Search for the cell housing the specified text and yield its [x, y] center coordinate. 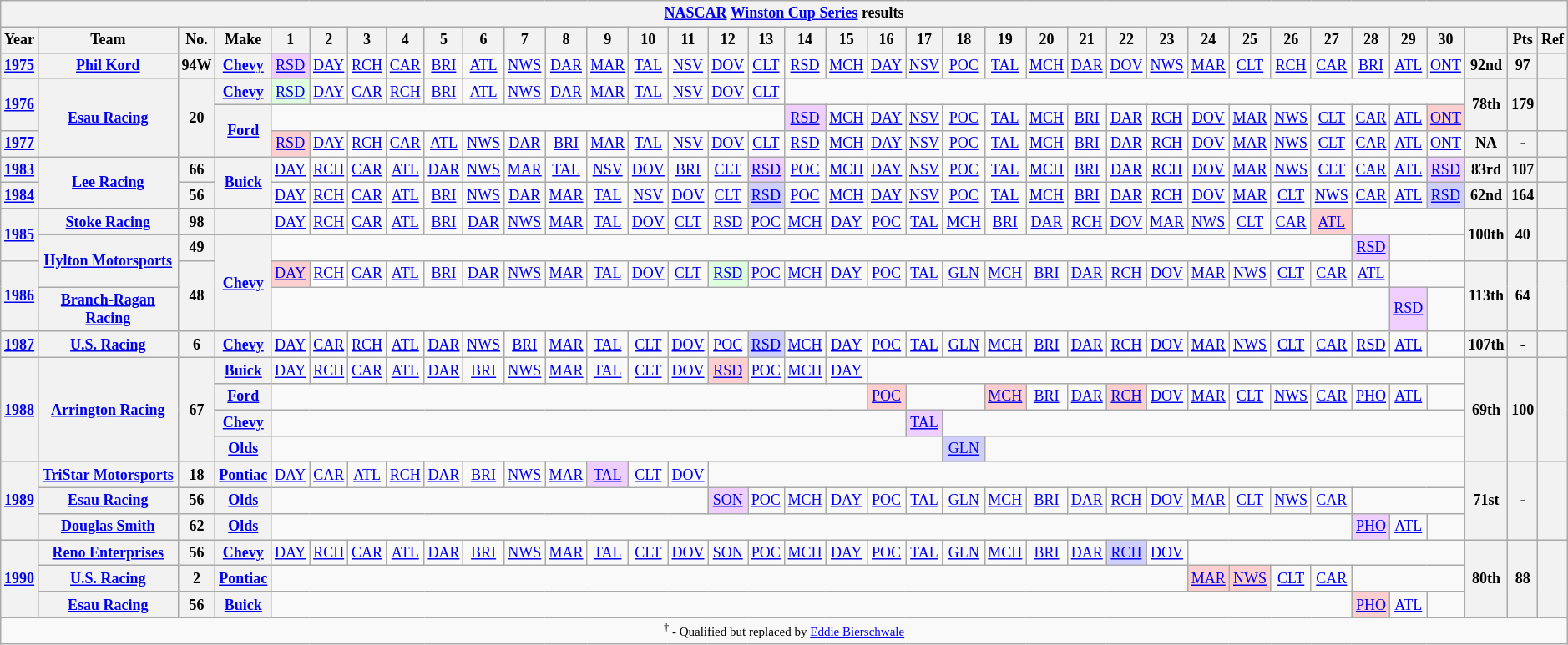
1985 [20, 234]
TriStar Motorsports [108, 474]
1977 [20, 144]
164 [1523, 195]
14 [805, 40]
8 [566, 40]
19 [1005, 40]
1975 [20, 65]
10 [649, 40]
Ref [1553, 40]
Lee Racing [108, 183]
16 [887, 40]
113th [1486, 295]
1990 [20, 579]
Reno Enterprises [108, 552]
Branch-Ragan Racing [108, 310]
7 [524, 40]
100 [1523, 409]
11 [688, 40]
22 [1126, 40]
26 [1291, 40]
No. [197, 40]
Hylton Motorsports [108, 260]
1983 [20, 170]
17 [925, 40]
48 [197, 295]
69th [1486, 409]
1989 [20, 501]
107 [1523, 170]
Make [244, 40]
62nd [1486, 195]
49 [197, 247]
62 [197, 527]
13 [766, 40]
83rd [1486, 170]
NA [1486, 144]
1986 [20, 295]
4 [405, 40]
29 [1409, 40]
179 [1523, 104]
1976 [20, 104]
71st [1486, 501]
40 [1523, 234]
24 [1208, 40]
Year [20, 40]
15 [847, 40]
100th [1486, 234]
5 [444, 40]
NASCAR Winston Cup Series results [784, 13]
80th [1486, 579]
1988 [20, 409]
88 [1523, 579]
Phil Kord [108, 65]
27 [1331, 40]
1987 [20, 344]
3 [367, 40]
1984 [20, 195]
64 [1523, 295]
21 [1087, 40]
12 [728, 40]
Pts [1523, 40]
97 [1523, 65]
28 [1371, 40]
67 [197, 409]
9 [608, 40]
66 [197, 170]
78th [1486, 104]
23 [1167, 40]
Team [108, 40]
Douglas Smith [108, 527]
Stoke Racing [108, 222]
107th [1486, 344]
Arrington Racing [108, 409]
25 [1250, 40]
1 [291, 40]
94W [197, 65]
98 [197, 222]
† - Qualified but replaced by Eddie Bierschwale [784, 631]
92nd [1486, 65]
30 [1446, 40]
